Capture the cell that displays the provided text and extract its [X, Y] central coordinate. 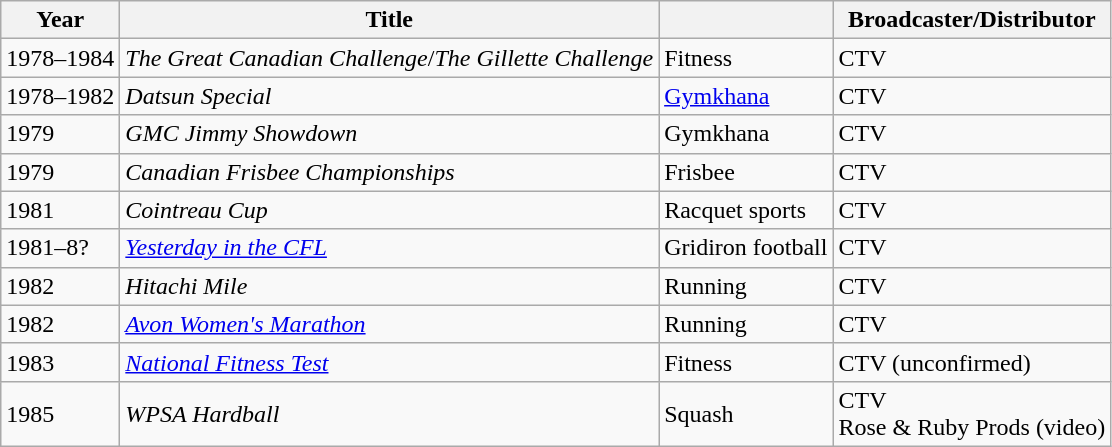
Datsun Special [390, 96]
Frisbee [746, 172]
Title [390, 20]
GMC Jimmy Showdown [390, 134]
WPSA Hardball [390, 414]
Yesterday in the CFL [390, 248]
Avon Women's Marathon [390, 324]
Squash [746, 414]
CTV (unconfirmed) [972, 362]
1985 [60, 414]
Cointreau Cup [390, 210]
Year [60, 20]
CTVRose & Ruby Prods (video) [972, 414]
National Fitness Test [390, 362]
Racquet sports [746, 210]
1983 [60, 362]
Canadian Frisbee Championships [390, 172]
The Great Canadian Challenge/The Gillette Challenge [390, 58]
1981–8? [60, 248]
Broadcaster/Distributor [972, 20]
1978–1984 [60, 58]
1981 [60, 210]
1978–1982 [60, 96]
Gridiron football [746, 248]
Hitachi Mile [390, 286]
